Return the (x, y) coordinate for the center point of the cell that contains the specified text.  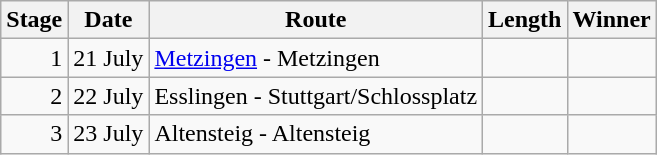
1 (34, 58)
Altensteig - Altensteig (316, 134)
23 July (108, 134)
Route (316, 20)
Winner (612, 20)
Length (525, 20)
2 (34, 96)
Metzingen - Metzingen (316, 58)
3 (34, 134)
22 July (108, 96)
Stage (34, 20)
Esslingen - Stuttgart/Schlossplatz (316, 96)
21 July (108, 58)
Date (108, 20)
